Output the [X, Y] coordinate of the center of the cell containing the given text.  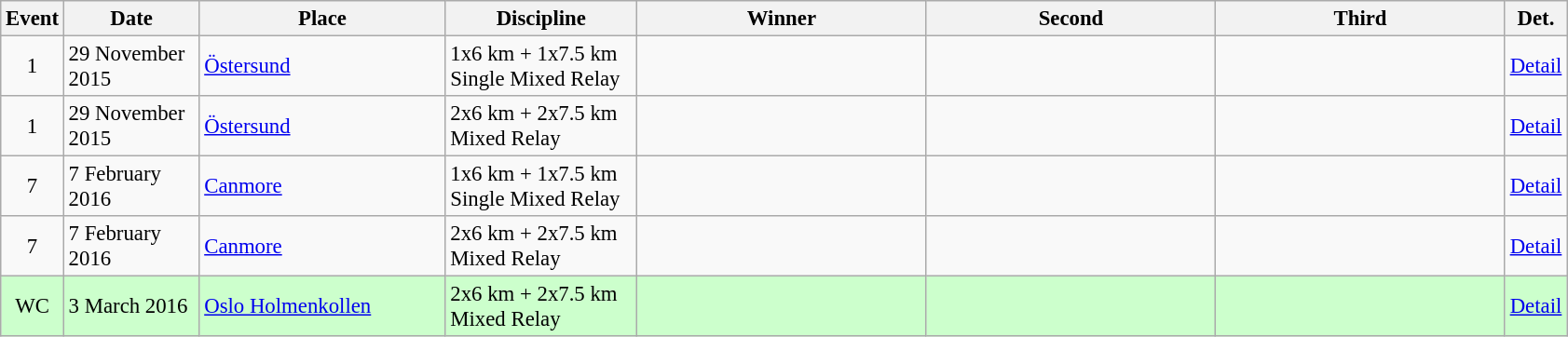
Date [131, 19]
Winner [783, 19]
3 March 2016 [131, 307]
Discipline [541, 19]
Det. [1535, 19]
Place [322, 19]
WC [33, 307]
Second [1071, 19]
Third [1360, 19]
Oslo Holmenkollen [322, 307]
Event [33, 19]
